Search for the cell housing the specified text and yield its (x, y) center coordinate. 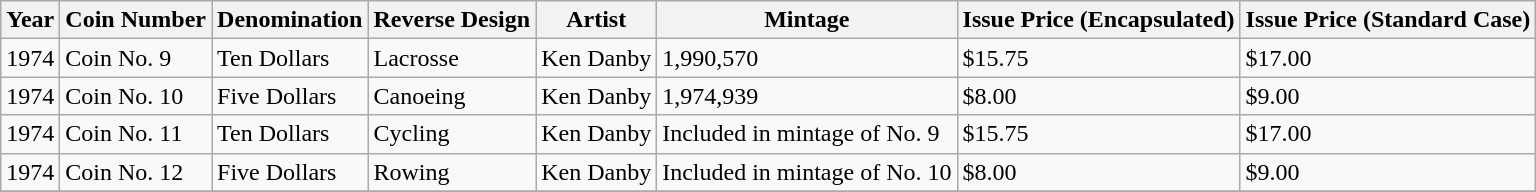
Included in mintage of No. 10 (807, 172)
Canoeing (452, 96)
Year (30, 20)
Included in mintage of No. 9 (807, 134)
Coin No. 9 (136, 58)
Cycling (452, 134)
1,974,939 (807, 96)
Issue Price (Encapsulated) (1098, 20)
Coin No. 11 (136, 134)
Coin Number (136, 20)
1,990,570 (807, 58)
Denomination (290, 20)
Lacrosse (452, 58)
Rowing (452, 172)
Reverse Design (452, 20)
Coin No. 12 (136, 172)
Mintage (807, 20)
Coin No. 10 (136, 96)
Issue Price (Standard Case) (1388, 20)
Artist (596, 20)
